From the cell containing the given text, extract its center point as [x, y] coordinate. 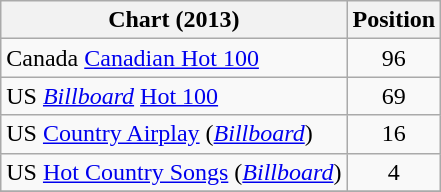
Chart (2013) [174, 20]
US Country Airplay (Billboard) [174, 134]
US Hot Country Songs (Billboard) [174, 172]
Canada Canadian Hot 100 [174, 58]
96 [394, 58]
4 [394, 172]
16 [394, 134]
Position [394, 20]
US Billboard Hot 100 [174, 96]
69 [394, 96]
